Capture the cell that displays the provided text and extract its [x, y] central coordinate. 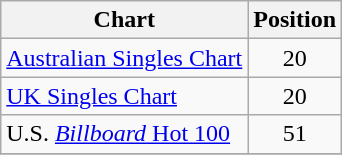
51 [295, 134]
UK Singles Chart [124, 96]
U.S. Billboard Hot 100 [124, 134]
Position [295, 20]
Chart [124, 20]
Australian Singles Chart [124, 58]
